Extract the (x, y) coordinate from the center of the cell holding the provided text.  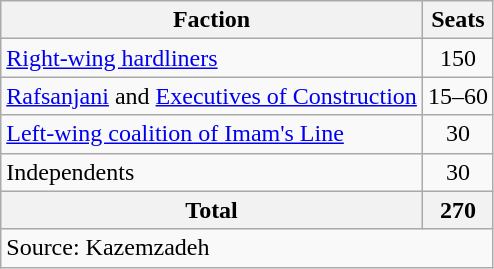
150 (458, 58)
Rafsanjani and Executives of Construction (212, 96)
270 (458, 210)
Source: Kazemzadeh (248, 248)
Right-wing hardliners (212, 58)
Independents (212, 172)
15–60 (458, 96)
Left-wing coalition of Imam's Line (212, 134)
Faction (212, 20)
Total (212, 210)
Seats (458, 20)
